Return (X, Y) of the center of cell containing provided text 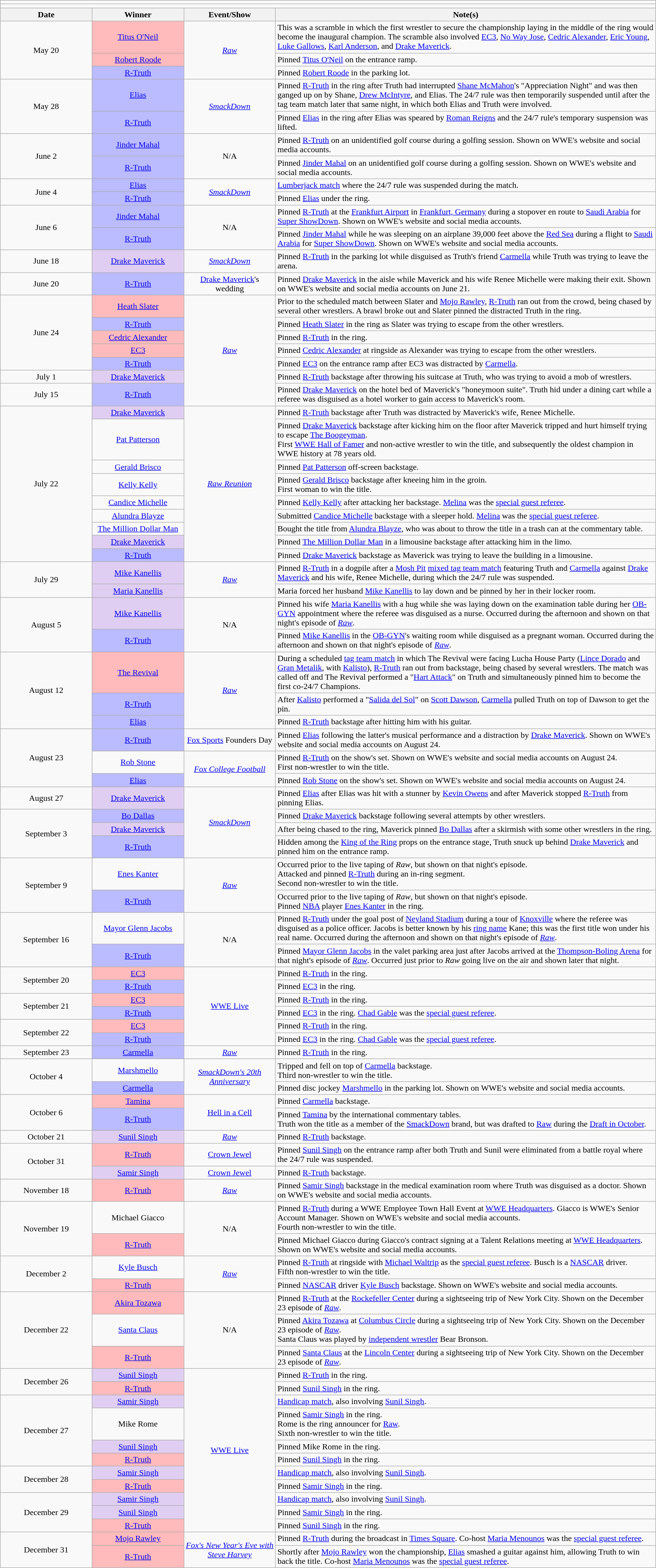
August 12 (46, 690)
Pinned Drake Maverick backstage as Maverick was trying to leave the building in a limousine. (466, 555)
Winner (138, 15)
Enes Kanter (138, 874)
December 27 (46, 1430)
September 16 (46, 939)
Pinned R-Truth in the parking lot while disguised as Truth's friend Carmella while Truth was trying to leave the arena. (466, 262)
Pinned Sunil Singh on the entrance ramp after both Truth and Sunil were eliminated from a battle royal where the 24/7 rule was suspended. (466, 1155)
Pinned R-Truth during the broadcast in Times Square. Co-host Maria Menounos was the special guest referee. (466, 1539)
Kelly Kelly (138, 484)
Hell in a Cell (230, 1112)
June 6 (46, 227)
Drake Maverick's wedding (230, 284)
Pinned Santa Claus at the Lincoln Center during a sightseeing trip of New York City. Shown on the December 23 episode of Raw. (466, 1357)
Candice Michelle (138, 502)
Pinned R-Truth at ringside with Michael Waltrip as the special guest referee. Busch is a NASCAR driver.Fifth non-wrestler to win the title. (466, 1267)
Gerald Brisco (138, 467)
Pinned Kelly Kelly after attacking her backstage. Melina was the special guest referee. (466, 502)
Bo Dallas (138, 816)
Pinned Heath Slater in the ring as Slater was trying to escape from the other wrestlers. (466, 324)
May 20 (46, 50)
Michael Giacco (138, 1218)
Pinned Titus O'Neil on the entrance ramp. (466, 59)
Alundra Blayze (138, 516)
Pinned Mike Rome in the ring. (466, 1446)
Pinned Drake Maverick backstage following several attempts by other wrestlers. (466, 816)
Pinned Rob Stone on the show's set. Shown on WWE's website and social media accounts on August 24. (466, 780)
September 22 (46, 1033)
Maria forced her husband Mike Kanellis to lay down and be pinned by her in their locker room. (466, 591)
June 24 (46, 333)
Pinned EC3 in the ring. (466, 987)
September 23 (46, 1052)
Pat Patterson (138, 439)
Cedric Alexander (138, 337)
Tamina (138, 1101)
November 19 (46, 1229)
Fox's New Year's Eve with Steve Harvey (230, 1550)
December 28 (46, 1479)
October 4 (46, 1076)
October 31 (46, 1162)
Marshmello (138, 1070)
Pinned The Million Dollar Man in a limousine backstage after attacking him in the limo. (466, 542)
Hidden among the King of the Ring props on the entrance stage, Truth snuck up behind Drake Maverick and pinned him on the entrance ramp. (466, 847)
Submitted Candice Michelle backstage with a sleeper hold. Melina was the special guest referee. (466, 516)
Date (46, 15)
September 9 (46, 886)
Pinned Samir Singh backstage in the medical examination room where Truth was disguised as a doctor. Shown on WWE's website and social media accounts. (466, 1191)
After Kalisto performed a "Salida del Sol" on Scott Dawson, Carmella pulled Truth on top of Dawson to get the pin. (466, 704)
Pinned Elias under the ring. (466, 198)
Pinned Jinder Mahal on an unidentified golf course during a golfing session. Shown on WWE's website and social media accounts. (466, 167)
Pinned Elias after Elias was hit with a stunner by Kevin Owens and after Maverick stopped R-Truth from pinning Elias. (466, 798)
June 4 (46, 192)
The Million Dollar Man (138, 529)
Pinned disc jockey Marshmello in the parking lot. Shown on WWE's website and social media accounts. (466, 1088)
Rob Stone (138, 762)
Mayor Glenn Jacobs (138, 928)
August 5 (46, 625)
Lumberjack match where the 24/7 rule was suspended during the match. (466, 185)
Mike Rome (138, 1424)
December 29 (46, 1512)
The Revival (138, 672)
Titus O'Neil (138, 37)
Robert Roode (138, 59)
Santa Claus (138, 1330)
November 18 (46, 1191)
SmackDown's 20th Anniversary (230, 1076)
December 2 (46, 1274)
June 18 (46, 262)
Tripped and fell on top of Carmella backstage.Third non-wrestler to win the title. (466, 1070)
Fox Sports Founders Day (230, 740)
September 21 (46, 1006)
Pinned Elias in the ring after Elias was speared by Roman Reigns and the 24/7 rule's temporary suspension was lifted. (466, 122)
Pinned Gerald Brisco backstage after kneeing him in the groin.First woman to win the title. (466, 484)
July 15 (46, 394)
July 22 (46, 484)
Akira Tozawa (138, 1303)
Event/Show (230, 15)
Heath Slater (138, 306)
August 23 (46, 758)
Pinned Cedric Alexander at ringside as Alexander was trying to escape from the other wrestlers. (466, 350)
Note(s) (466, 15)
Mojo Rawley (138, 1539)
Pinned R-Truth backstage after hitting him with his guitar. (466, 722)
Pinned R-Truth at the Rockefeller Center during a sightseeing trip of New York City. Shown on the December 23 episode of Raw. (466, 1303)
Fox College Football (230, 769)
October 6 (46, 1112)
October 21 (46, 1137)
September 20 (46, 980)
After being chased to the ring, Maverick pinned Bo Dallas after a skirmish with some other wrestlers in the ring. (466, 829)
July 29 (46, 580)
August 27 (46, 798)
Pinned Pat Patterson off-screen backstage. (466, 467)
Bought the title from Alundra Blayze, who was about to throw the title in a trash can at the commentary table. (466, 529)
Pinned NASCAR driver Kyle Busch backstage. Shown on WWE's website and social media accounts. (466, 1285)
July 1 (46, 377)
December 22 (46, 1330)
Occurred prior to the live taping of Raw, but shown on that night's episode.Pinned NBA player Enes Kanter in the ring. (466, 901)
December 26 (46, 1382)
Pinned Robert Roode in the parking lot. (466, 73)
Pinned R-Truth backstage after Truth was distracted by Maverick's wife, Renee Michelle. (466, 412)
Pinned R-Truth on the show's set. Shown on WWE's website and social media accounts on August 24.First non-wrestler to win the title. (466, 762)
Pinned Carmella backstage. (466, 1101)
Maria Kanellis (138, 591)
Pinned R-Truth on an unidentified golf course during a golfing session. Shown on WWE's website and social media accounts. (466, 145)
June 2 (46, 156)
May 28 (46, 107)
Raw Reunion (230, 484)
December 31 (46, 1550)
September 3 (46, 834)
June 20 (46, 284)
Pinned Samir Singh in the ring.Rome is the ring announcer for Raw.Sixth non-wrestler to win the title. (466, 1424)
Kyle Busch (138, 1267)
Pinned R-Truth backstage after throwing his suitcase at Truth, who was trying to avoid a mob of wrestlers. (466, 377)
Pinned EC3 on the entrance ramp after EC3 was distracted by Carmella. (466, 364)
